Identify which cell holds the provided text, then report its (x, y) central coordinate. 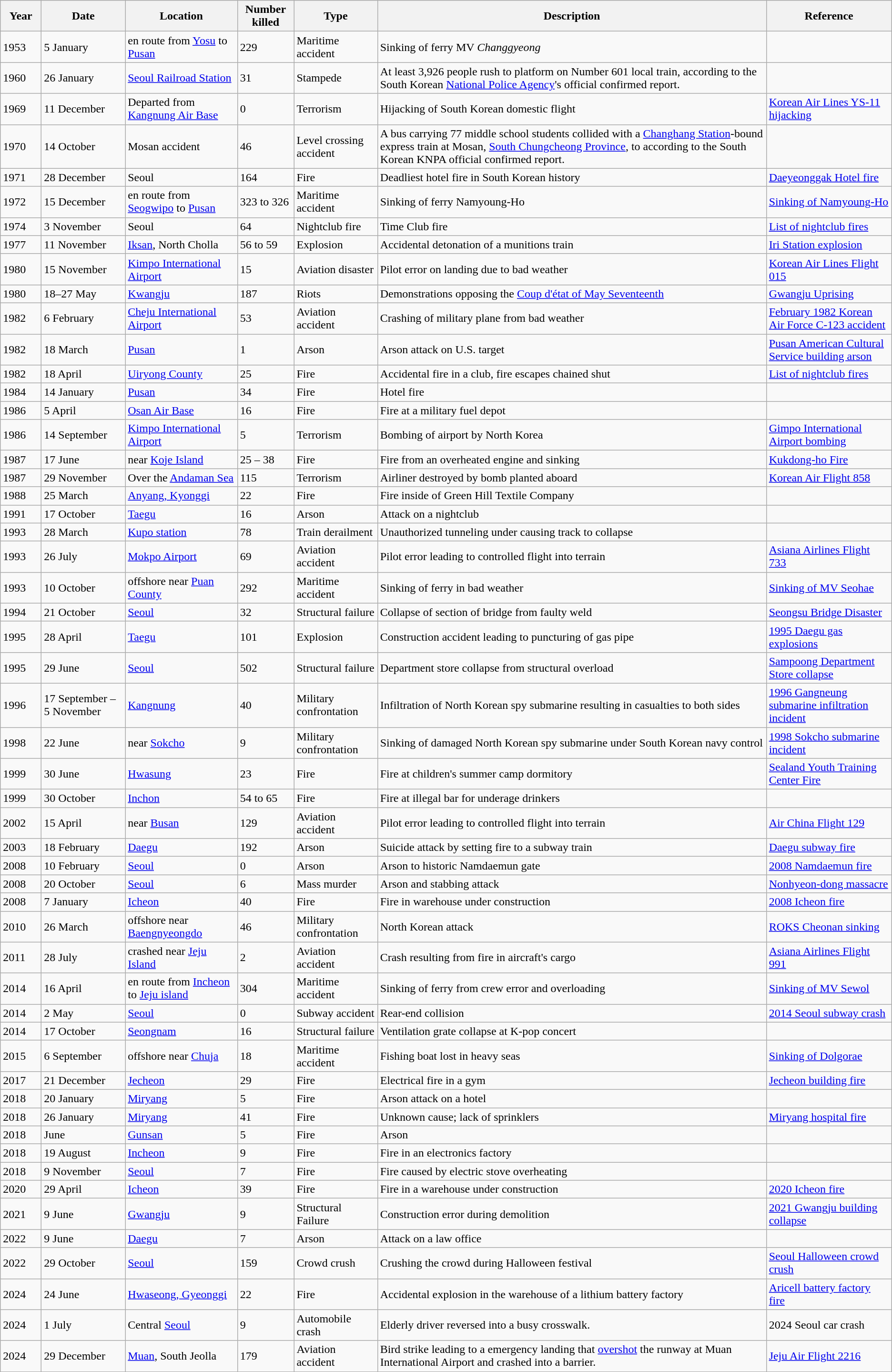
Incheon (181, 1153)
Stampede (335, 78)
Seoul Railroad Station (181, 78)
near Busan (181, 823)
19 August (83, 1153)
en route from Seogwipo to Pusan (181, 202)
28 July (83, 957)
Sinking of damaged North Korean spy submarine under South Korean navy control (572, 743)
Sinking of ferry MV Changgyeong (572, 47)
Sampoong Department Store collapse (829, 667)
1996 Gangneung submarine infiltration incident (829, 705)
1953 (21, 47)
28 March (83, 532)
1995 Daegu gas explosions (829, 637)
6 February (83, 318)
18–27 May (83, 294)
Infiltration of North Korean spy submarine resulting in casualties to both sides (572, 705)
17 June (83, 460)
Unknown cause; lack of sprinklers (572, 1117)
18 February (83, 848)
7 January (83, 902)
Crushing the crowd during Halloween festival (572, 1263)
15 November (83, 269)
Accidental detonation of a munitions train (572, 245)
Reference (829, 16)
Type (335, 16)
Bird strike leading to a emergency landing that overshot the runway at Muan International Airport and crashed into a barrier. (572, 1356)
offshore near Chuja (181, 1055)
192 (266, 848)
6 (266, 884)
1971 (21, 177)
1988 (21, 496)
Date (83, 16)
Accidental fire in a club, fire escapes chained shut (572, 374)
10 February (83, 866)
1996 (21, 705)
Uiryong County (181, 374)
Level crossing accident (335, 146)
Number killed (266, 16)
Accidental explosion in the warehouse of a lithium battery factory (572, 1294)
Seongsu Bridge Disaster (829, 612)
Subway accident (335, 1013)
164 (266, 177)
Airliner destroyed by bomb planted aboard (572, 478)
2020 Icheon fire (829, 1189)
Sinking of Dolgorae (829, 1055)
Jecheon (181, 1080)
5 April (83, 410)
offshore near Baengnyeongdo (181, 927)
18 March (83, 349)
Fishing boat lost in heavy seas (572, 1055)
Fire in a warehouse under construction (572, 1189)
30 October (83, 799)
22 June (83, 743)
Kukdong-ho Fire (829, 460)
1960 (21, 78)
Time Club fire (572, 226)
Demonstrations opposing the Coup d'état of May Seventeenth (572, 294)
Crash resulting from fire in aircraft's cargo (572, 957)
1974 (21, 226)
54 to 65 (266, 799)
25 (266, 374)
Osan Air Base (181, 410)
323 to 326 (266, 202)
Arson attack on U.S. target (572, 349)
2010 (21, 927)
Rear-end collision (572, 1013)
2024 Seoul car crash (829, 1325)
Nonhyeon-dong massacre (829, 884)
2017 (21, 1080)
Mass murder (335, 884)
Fire at a military fuel depot (572, 410)
Year (21, 16)
129 (266, 823)
29 November (83, 478)
2008 Icheon fire (829, 902)
2 May (83, 1013)
February 1982 Korean Air Force C-123 accident (829, 318)
2021 Gwangju building collapse (829, 1214)
Central Seoul (181, 1325)
10 October (83, 587)
25 March (83, 496)
Kwangju (181, 294)
28 April (83, 637)
Korean Air Lines YS-11 hijacking (829, 109)
Collapse of section of bridge from faulty weld (572, 612)
Fire inside of Green Hill Textile Company (572, 496)
near Koje Island (181, 460)
Description (572, 16)
Gwangju Uprising (829, 294)
2 (266, 957)
1977 (21, 245)
14 October (83, 146)
Hwaseong, Gyeonggi (181, 1294)
24 June (83, 1294)
30 June (83, 774)
1984 (21, 392)
16 April (83, 989)
near Sokcho (181, 743)
Over the Andaman Sea (181, 478)
56 to 59 (266, 245)
At least 3,926 people rush to platform on Number 601 local train, according to the South Korean National Police Agency's official confirmed report. (572, 78)
1 (266, 349)
Inchon (181, 799)
Pusan American Cultural Service building arson (829, 349)
Cheju International Airport (181, 318)
14 January (83, 392)
Arson and stabbing attack (572, 884)
11 November (83, 245)
Kupo station (181, 532)
Attack on a nightclub (572, 514)
Riots (335, 294)
Electrical fire in a gym (572, 1080)
179 (266, 1356)
en route from Yosu to Pusan (181, 47)
41 (266, 1117)
Iksan, North Cholla (181, 245)
1970 (21, 146)
Seoul Halloween crowd crush (829, 1263)
Construction error during demolition (572, 1214)
29 (266, 1080)
29 April (83, 1189)
15 April (83, 823)
Gwangju (181, 1214)
Fire in an electronics factory (572, 1153)
Hijacking of South Korean domestic flight (572, 109)
ROKS Cheonan sinking (829, 927)
23 (266, 774)
Attack on a law office (572, 1239)
292 (266, 587)
North Korean attack (572, 927)
Iri Station explosion (829, 245)
9 November (83, 1171)
1994 (21, 612)
Arson to historic Namdaemun gate (572, 866)
187 (266, 294)
21 October (83, 612)
Anyang, Kyonggi (181, 496)
1969 (21, 109)
18 (266, 1055)
34 (266, 392)
15 (266, 269)
229 (266, 47)
Kangnung (181, 705)
Arson attack on a hotel (572, 1098)
Fire at children's summer camp dormitory (572, 774)
101 (266, 637)
Fire caused by electric stove overheating (572, 1171)
Department store collapse from structural overload (572, 667)
39 (266, 1189)
Location (181, 16)
Deadliest hotel fire in South Korean history (572, 177)
Miryang hospital fire (829, 1117)
Korean Air Lines Flight 015 (829, 269)
502 (266, 667)
26 July (83, 557)
2002 (21, 823)
Mokpo Airport (181, 557)
21 December (83, 1080)
20 October (83, 884)
159 (266, 1263)
Hwasung (181, 774)
14 September (83, 435)
Sealand Youth Training Center Fire (829, 774)
1998 (21, 743)
Asiana Airlines Flight 991 (829, 957)
2020 (21, 1189)
Daeyeonggak Hotel fire (829, 177)
1991 (21, 514)
Sinking of ferry in bad weather (572, 587)
115 (266, 478)
2015 (21, 1055)
Sinking of MV Sewol (829, 989)
Nightclub fire (335, 226)
69 (266, 557)
Crashing of military plane from bad weather (572, 318)
6 September (83, 1055)
Sinking of Namyoung-Ho (829, 202)
Elderly driver reversed into a busy crosswalk. (572, 1325)
Muan, South Jeolla (181, 1356)
1972 (21, 202)
Pilot error on landing due to bad weather (572, 269)
2008 Namdaemun fire (829, 866)
Mosan accident (181, 146)
5 January (83, 47)
1 July (83, 1325)
2011 (21, 957)
Daegu subway fire (829, 848)
29 June (83, 667)
2014 Seoul subway crash (829, 1013)
32 (266, 612)
28 December (83, 177)
18 April (83, 374)
64 (266, 226)
Asiana Airlines Flight 733 (829, 557)
Gimpo International Airport bombing (829, 435)
29 December (83, 1356)
Korean Air Flight 858 (829, 478)
en route from Incheon to Jeju island (181, 989)
15 December (83, 202)
78 (266, 532)
Sinking of ferry from crew error and overloading (572, 989)
Crowd crush (335, 1263)
Jeju Air Flight 2216 (829, 1356)
Structural Failure (335, 1214)
53 (266, 318)
Gunsan (181, 1135)
Sinking of ferry Namyoung-Ho (572, 202)
Fire at illegal bar for underage drinkers (572, 799)
Sinking of MV Seohae (829, 587)
2003 (21, 848)
Suicide attack by setting fire to a subway train (572, 848)
3 November (83, 226)
304 (266, 989)
25 – 38 (266, 460)
Construction accident leading to puncturing of gas pipe (572, 637)
Fire in warehouse under construction (572, 902)
2021 (21, 1214)
31 (266, 78)
Train derailment (335, 532)
26 March (83, 927)
offshore near Puan County (181, 587)
Bombing of airport by North Korea (572, 435)
Ventilation grate collapse at K-pop concert (572, 1031)
Jecheon building fire (829, 1080)
1998 Sokcho submarine incident (829, 743)
Departed from Kangnung Air Base (181, 109)
Seongnam (181, 1031)
Fire from an overheated engine and sinking (572, 460)
20 January (83, 1098)
June (83, 1135)
Aricell battery factory fire (829, 1294)
Automobile crash (335, 1325)
crashed near Jeju Island (181, 957)
Hotel fire (572, 392)
17 September – 5 November (83, 705)
Air China Flight 129 (829, 823)
29 October (83, 1263)
Unauthorized tunneling under causing track to collapse (572, 532)
Aviation disaster (335, 269)
11 December (83, 109)
